Return the [x, y] coordinate for the center point of the cell that contains the specified text.  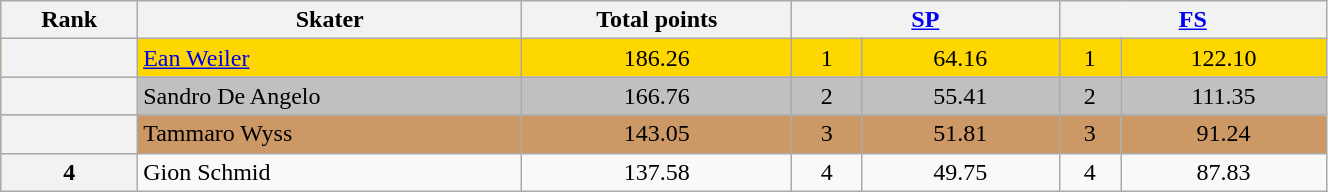
64.16 [960, 58]
FS [1192, 20]
111.35 [1224, 96]
51.81 [960, 134]
122.10 [1224, 58]
Ean Weiler [330, 58]
Gion Schmid [330, 172]
186.26 [657, 58]
166.76 [657, 96]
Skater [330, 20]
Sandro De Angelo [330, 96]
Rank [70, 20]
Total points [657, 20]
49.75 [960, 172]
SP [926, 20]
143.05 [657, 134]
91.24 [1224, 134]
Tammaro Wyss [330, 134]
87.83 [1224, 172]
137.58 [657, 172]
55.41 [960, 96]
